Locate the cell with the specified text and output its (x, y) center coordinate. 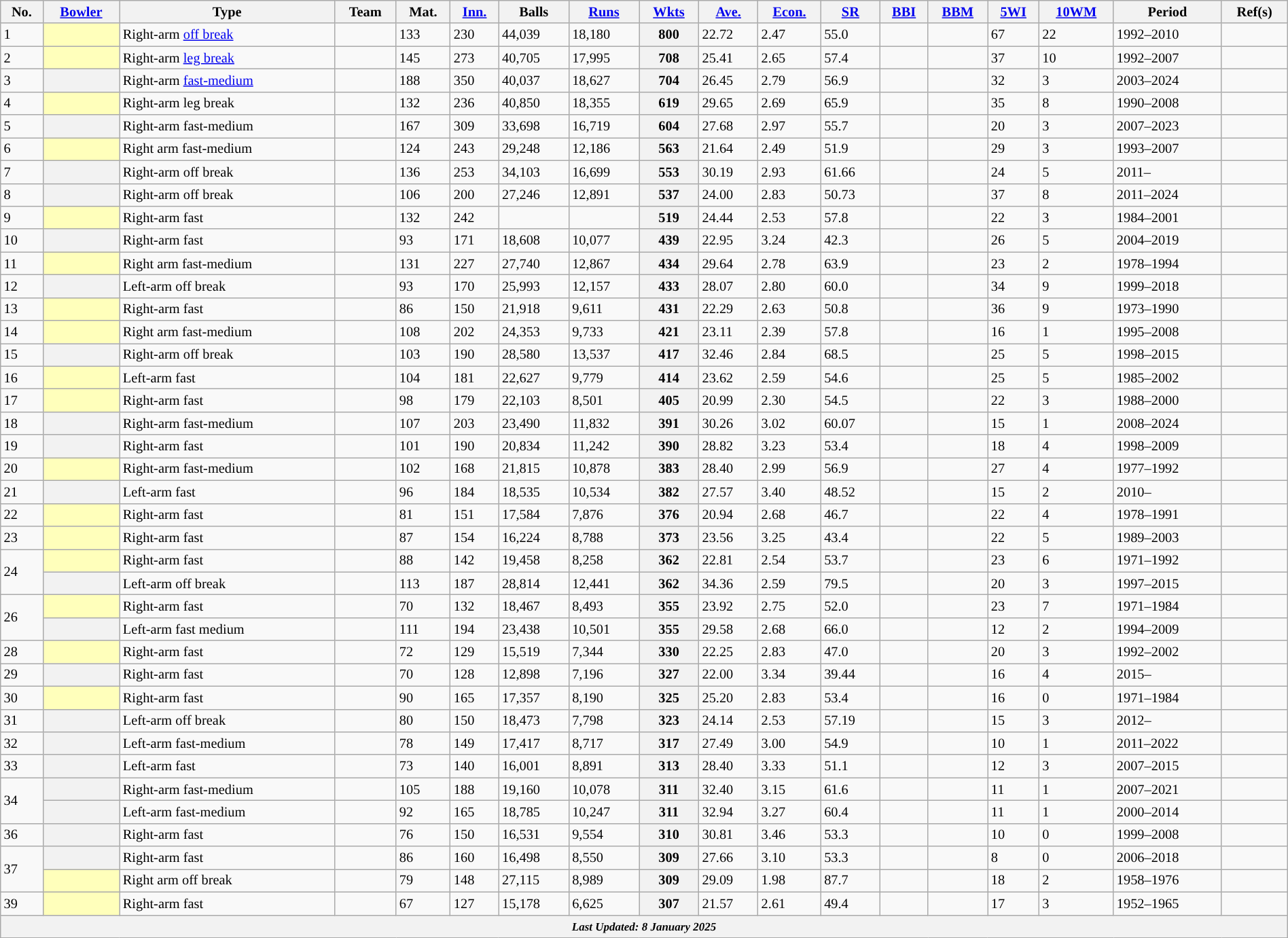
101 (423, 446)
17,357 (534, 698)
BBI (904, 12)
421 (668, 332)
23,490 (534, 423)
179 (474, 400)
23,438 (534, 629)
21.57 (728, 903)
27,740 (534, 264)
553 (668, 172)
1992–2010 (1167, 35)
Right arm off break (227, 880)
1973–1990 (1167, 309)
2011– (1167, 172)
8,190 (603, 698)
21.64 (728, 149)
1978–1994 (1167, 264)
3.27 (789, 812)
72 (423, 652)
7,344 (603, 652)
236 (474, 103)
39.44 (851, 674)
168 (474, 469)
87 (423, 537)
1998–2015 (1167, 355)
181 (474, 378)
563 (668, 149)
8,788 (603, 537)
54.6 (851, 378)
10,077 (603, 240)
1971–1992 (1167, 560)
30.26 (728, 423)
60.0 (851, 286)
704 (668, 80)
39 (22, 903)
30 (22, 698)
1995–2008 (1167, 332)
27.66 (728, 858)
405 (668, 400)
27.49 (728, 743)
154 (474, 537)
20.94 (728, 515)
3.46 (789, 835)
10,501 (603, 629)
13 (22, 309)
Econ. (789, 12)
131 (423, 264)
434 (668, 264)
1992–2007 (1167, 58)
2004–2019 (1167, 240)
14 (22, 332)
1978–1991 (1167, 515)
33 (22, 766)
98 (423, 400)
136 (423, 172)
79 (423, 880)
17,417 (534, 743)
48.52 (851, 492)
3.00 (789, 743)
390 (668, 446)
227 (474, 264)
44,039 (534, 35)
323 (668, 721)
80 (423, 721)
12,898 (534, 674)
28.07 (728, 286)
25,993 (534, 286)
78 (423, 743)
20.99 (728, 400)
519 (668, 217)
51.1 (851, 766)
9,611 (603, 309)
376 (668, 515)
330 (668, 652)
187 (474, 583)
32.94 (728, 812)
Balls (534, 12)
Period (1167, 12)
16,531 (534, 835)
31 (22, 721)
34.36 (728, 583)
325 (668, 698)
90 (423, 698)
43.4 (851, 537)
12,891 (603, 195)
1994–2009 (1167, 629)
40,037 (534, 80)
25.20 (728, 698)
1999–2008 (1167, 835)
2007–2015 (1167, 766)
54.5 (851, 400)
87.7 (851, 880)
24.00 (728, 195)
2.39 (789, 332)
40,850 (534, 103)
Ref(s) (1254, 12)
19,458 (534, 560)
57.4 (851, 58)
439 (668, 240)
3.33 (789, 766)
29.64 (728, 264)
3.40 (789, 492)
23.62 (728, 378)
2.30 (789, 400)
96 (423, 492)
30.81 (728, 835)
3.24 (789, 240)
50.73 (851, 195)
22.00 (728, 674)
8,989 (603, 880)
417 (668, 355)
92 (423, 812)
18,608 (534, 240)
54.9 (851, 743)
171 (474, 240)
42.3 (851, 240)
2.54 (789, 560)
433 (668, 286)
65.9 (851, 103)
102 (423, 469)
22.72 (728, 35)
431 (668, 309)
2015– (1167, 674)
1999–2018 (1167, 286)
2.84 (789, 355)
53.7 (851, 560)
253 (474, 172)
10,534 (603, 492)
27,115 (534, 880)
200 (474, 195)
202 (474, 332)
194 (474, 629)
1984–2001 (1167, 217)
2.47 (789, 35)
145 (423, 58)
243 (474, 149)
24.14 (728, 721)
317 (668, 743)
BBM (958, 12)
604 (668, 126)
50.8 (851, 309)
17,995 (603, 58)
19,160 (534, 789)
No. (22, 12)
2.97 (789, 126)
10,247 (603, 812)
66.0 (851, 629)
8,717 (603, 743)
55.7 (851, 126)
7,798 (603, 721)
2008–2024 (1167, 423)
8,891 (603, 766)
29,248 (534, 149)
18,467 (534, 606)
22,103 (534, 400)
2.99 (789, 469)
148 (474, 880)
60.4 (851, 812)
22.29 (728, 309)
107 (423, 423)
414 (668, 378)
32.46 (728, 355)
52.0 (851, 606)
1998–2009 (1167, 446)
60.07 (851, 423)
105 (423, 789)
1.98 (789, 880)
2007–2021 (1167, 789)
51.9 (851, 149)
124 (423, 149)
22,627 (534, 378)
16,719 (603, 126)
27.68 (728, 126)
18,627 (603, 80)
17,584 (534, 515)
18,473 (534, 721)
47.0 (851, 652)
49.4 (851, 903)
35 (1014, 103)
142 (474, 560)
383 (668, 469)
140 (474, 766)
151 (474, 515)
149 (474, 743)
7,196 (603, 674)
1952–1965 (1167, 903)
9,733 (603, 332)
1990–2008 (1167, 103)
9,779 (603, 378)
2.75 (789, 606)
12,157 (603, 286)
10WM (1076, 12)
11,242 (603, 446)
57.19 (851, 721)
8,501 (603, 400)
2.80 (789, 286)
32.40 (728, 789)
33,698 (534, 126)
2.78 (789, 264)
Mat. (423, 12)
1989–2003 (1167, 537)
29.58 (728, 629)
Last Updated: 8 January 2025 (644, 926)
2011–2024 (1167, 195)
230 (474, 35)
16,001 (534, 766)
350 (474, 80)
23.92 (728, 606)
81 (423, 515)
382 (668, 492)
2.63 (789, 309)
2003–2024 (1167, 80)
242 (474, 217)
2.93 (789, 172)
10,878 (603, 469)
Runs (603, 12)
23.11 (728, 332)
28,814 (534, 583)
800 (668, 35)
1977–1992 (1167, 469)
16,224 (534, 537)
160 (474, 858)
27.57 (728, 492)
170 (474, 286)
30.19 (728, 172)
106 (423, 195)
63.9 (851, 264)
24.44 (728, 217)
18,535 (534, 492)
3.15 (789, 789)
273 (474, 58)
2012– (1167, 721)
537 (668, 195)
108 (423, 332)
373 (668, 537)
9,554 (603, 835)
203 (474, 423)
184 (474, 492)
Type (227, 12)
2010– (1167, 492)
Bowler (82, 12)
2.49 (789, 149)
8,493 (603, 606)
76 (423, 835)
29.09 (728, 880)
28,580 (534, 355)
1992–2002 (1167, 652)
25.41 (728, 58)
12,186 (603, 149)
SR (851, 12)
23.56 (728, 537)
22.25 (728, 652)
55.0 (851, 35)
22.81 (728, 560)
61.66 (851, 172)
113 (423, 583)
21,918 (534, 309)
1958–1976 (1167, 880)
73 (423, 766)
128 (474, 674)
13,537 (603, 355)
111 (423, 629)
28 (22, 652)
2011–2022 (1167, 743)
2006–2018 (1167, 858)
18,180 (603, 35)
3.25 (789, 537)
79.5 (851, 583)
1997–2015 (1167, 583)
133 (423, 35)
2007–2023 (1167, 126)
2.65 (789, 58)
26.45 (728, 80)
34,103 (534, 172)
2.61 (789, 903)
16,498 (534, 858)
2000–2014 (1167, 812)
15,178 (534, 903)
61.6 (851, 789)
619 (668, 103)
1993–2007 (1167, 149)
29.65 (728, 103)
Ave. (728, 12)
19 (22, 446)
3.02 (789, 423)
391 (668, 423)
21 (22, 492)
2.69 (789, 103)
Wkts (668, 12)
3.10 (789, 858)
104 (423, 378)
46.7 (851, 515)
28.82 (728, 446)
103 (423, 355)
327 (668, 674)
18,785 (534, 812)
16,699 (603, 172)
5WI (1014, 12)
24,353 (534, 332)
1985–2002 (1167, 378)
10,078 (603, 789)
3.23 (789, 446)
313 (668, 766)
68.5 (851, 355)
Left-arm fast medium (227, 629)
27 (1014, 469)
127 (474, 903)
12,867 (603, 264)
18,355 (603, 103)
1988–2000 (1167, 400)
11,832 (603, 423)
8,550 (603, 858)
Team (365, 12)
8,258 (603, 560)
15,519 (534, 652)
708 (668, 58)
310 (668, 835)
3.34 (789, 674)
2.79 (789, 80)
22.95 (728, 240)
20,834 (534, 446)
88 (423, 560)
307 (668, 903)
129 (474, 652)
12,441 (603, 583)
7,876 (603, 515)
21,815 (534, 469)
40,705 (534, 58)
Inn. (474, 12)
27,246 (534, 195)
6,625 (603, 903)
167 (423, 126)
